Detect which cell encompasses the target text, then output its [X, Y] center coordinate. 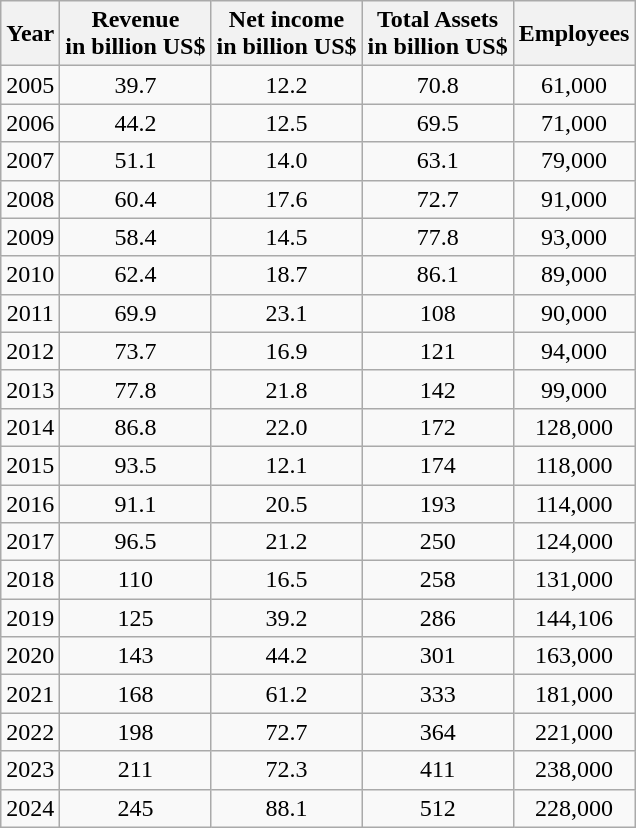
2016 [30, 503]
2010 [30, 275]
2012 [30, 351]
250 [438, 542]
12.5 [286, 123]
71,000 [574, 123]
2015 [30, 465]
118,000 [574, 465]
144,106 [574, 618]
124,000 [574, 542]
69.9 [136, 313]
211 [136, 770]
181,000 [574, 694]
2013 [30, 389]
238,000 [574, 770]
143 [136, 656]
174 [438, 465]
96.5 [136, 542]
21.2 [286, 542]
20.5 [286, 503]
79,000 [574, 161]
23.1 [286, 313]
193 [438, 503]
22.0 [286, 427]
60.4 [136, 199]
70.8 [438, 85]
411 [438, 770]
18.7 [286, 275]
2022 [30, 732]
16.5 [286, 580]
61.2 [286, 694]
221,000 [574, 732]
2014 [30, 427]
14.0 [286, 161]
163,000 [574, 656]
2019 [30, 618]
333 [438, 694]
91,000 [574, 199]
69.5 [438, 123]
90,000 [574, 313]
86.1 [438, 275]
91.1 [136, 503]
114,000 [574, 503]
39.2 [286, 618]
128,000 [574, 427]
2005 [30, 85]
110 [136, 580]
14.5 [286, 237]
12.2 [286, 85]
73.7 [136, 351]
72.3 [286, 770]
2024 [30, 808]
Total Assetsin billion US$ [438, 34]
131,000 [574, 580]
301 [438, 656]
2007 [30, 161]
Employees [574, 34]
258 [438, 580]
2009 [30, 237]
168 [136, 694]
39.7 [136, 85]
142 [438, 389]
63.1 [438, 161]
93,000 [574, 237]
58.4 [136, 237]
512 [438, 808]
21.8 [286, 389]
125 [136, 618]
245 [136, 808]
16.9 [286, 351]
86.8 [136, 427]
2011 [30, 313]
2018 [30, 580]
17.6 [286, 199]
2006 [30, 123]
198 [136, 732]
108 [438, 313]
364 [438, 732]
2021 [30, 694]
286 [438, 618]
Net incomein billion US$ [286, 34]
Revenuein billion US$ [136, 34]
88.1 [286, 808]
121 [438, 351]
2008 [30, 199]
94,000 [574, 351]
99,000 [574, 389]
228,000 [574, 808]
Year [30, 34]
2020 [30, 656]
62.4 [136, 275]
12.1 [286, 465]
89,000 [574, 275]
93.5 [136, 465]
51.1 [136, 161]
61,000 [574, 85]
2017 [30, 542]
2023 [30, 770]
172 [438, 427]
